Locate the cell with the specified text and output its [x, y] center coordinate. 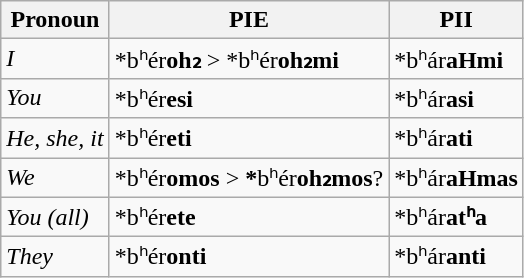
*bʰérete [249, 217]
You (all) [55, 217]
*bʰéroh₂ > *bʰéroh₂mi [249, 59]
PIE [249, 20]
He, she, it [55, 138]
I [55, 59]
We [55, 178]
They [55, 257]
You [55, 98]
*bʰéreti [249, 138]
*bʰáranti [456, 257]
*bʰárati [456, 138]
*bʰéresi [249, 98]
*bʰéronti [249, 257]
*bʰéromos > *bʰéroh₂mos? [249, 178]
PII [456, 20]
*bʰáraHmas [456, 178]
*bʰáratʰa [456, 217]
Pronoun [55, 20]
*bʰáraHmi [456, 59]
*bʰárasi [456, 98]
